Locate the cell with the specified text and output its (x, y) center coordinate. 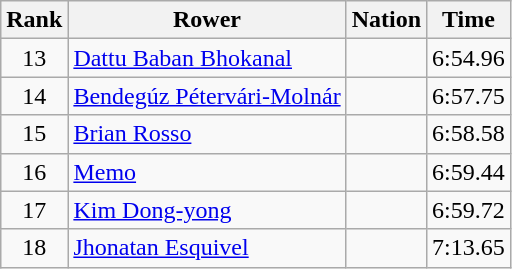
16 (34, 172)
Brian Rosso (207, 134)
13 (34, 58)
6:58.58 (469, 134)
Time (469, 20)
6:54.96 (469, 58)
17 (34, 210)
Dattu Baban Bhokanal (207, 58)
6:57.75 (469, 96)
Memo (207, 172)
Kim Dong-yong (207, 210)
14 (34, 96)
Bendegúz Pétervári-Molnár (207, 96)
7:13.65 (469, 248)
18 (34, 248)
15 (34, 134)
6:59.72 (469, 210)
Rank (34, 20)
Jhonatan Esquivel (207, 248)
Rower (207, 20)
6:59.44 (469, 172)
Nation (386, 20)
